Extract the [X, Y] coordinate from the center of the cell holding the provided text.  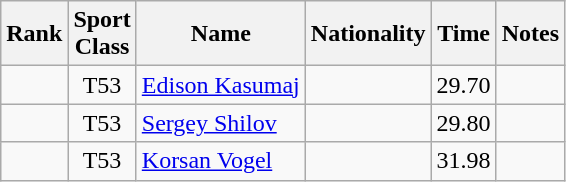
29.80 [464, 123]
Time [464, 34]
Edison Kasumaj [220, 85]
Notes [530, 34]
Sergey Shilov [220, 123]
Rank [34, 34]
Nationality [368, 34]
29.70 [464, 85]
Korsan Vogel [220, 161]
31.98 [464, 161]
SportClass [102, 34]
Name [220, 34]
